Determine the [x, y] coordinate at the center of the cell enclosing the given text.  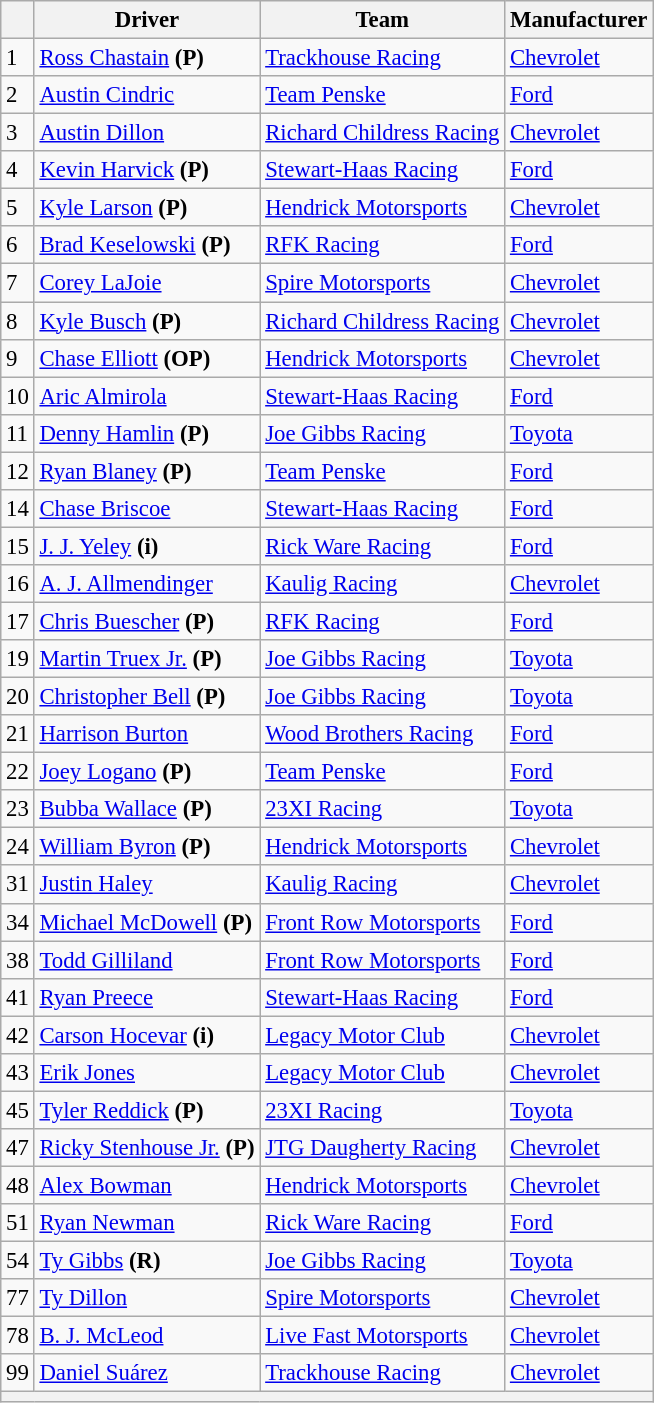
Manufacturer [579, 20]
Joey Logano (P) [147, 772]
Ross Chastain (P) [147, 58]
31 [18, 885]
Erik Jones [147, 1073]
78 [18, 1336]
48 [18, 1185]
Ty Dillon [147, 1298]
Austin Cindric [147, 95]
47 [18, 1148]
22 [18, 772]
Martin Truex Jr. (P) [147, 659]
William Byron (P) [147, 847]
8 [18, 321]
B. J. McLeod [147, 1336]
Bubba Wallace (P) [147, 809]
41 [18, 997]
23 [18, 809]
Aric Almirola [147, 396]
42 [18, 1035]
14 [18, 509]
Ty Gibbs (R) [147, 1261]
5 [18, 208]
Chase Elliott (OP) [147, 358]
4 [18, 170]
Harrison Burton [147, 734]
20 [18, 697]
11 [18, 433]
Todd Gilliland [147, 960]
Chase Briscoe [147, 509]
Ricky Stenhouse Jr. (P) [147, 1148]
Kyle Busch (P) [147, 321]
19 [18, 659]
Team [382, 20]
17 [18, 621]
Daniel Suárez [147, 1373]
10 [18, 396]
Denny Hamlin (P) [147, 433]
A. J. Allmendinger [147, 584]
3 [18, 133]
Wood Brothers Racing [382, 734]
45 [18, 1110]
Carson Hocevar (i) [147, 1035]
Christopher Bell (P) [147, 697]
Ryan Newman [147, 1223]
24 [18, 847]
99 [18, 1373]
Ryan Blaney (P) [147, 471]
34 [18, 922]
9 [18, 358]
54 [18, 1261]
6 [18, 245]
JTG Daugherty Racing [382, 1148]
15 [18, 546]
2 [18, 95]
Brad Keselowski (P) [147, 245]
7 [18, 283]
Chris Buescher (P) [147, 621]
1 [18, 58]
Alex Bowman [147, 1185]
38 [18, 960]
Driver [147, 20]
Kyle Larson (P) [147, 208]
77 [18, 1298]
Live Fast Motorsports [382, 1336]
Ryan Preece [147, 997]
Tyler Reddick (P) [147, 1110]
J. J. Yeley (i) [147, 546]
51 [18, 1223]
Corey LaJoie [147, 283]
Justin Haley [147, 885]
Kevin Harvick (P) [147, 170]
Austin Dillon [147, 133]
12 [18, 471]
16 [18, 584]
21 [18, 734]
43 [18, 1073]
Michael McDowell (P) [147, 922]
